Detect which cell encompasses the target text, then output its (x, y) center coordinate. 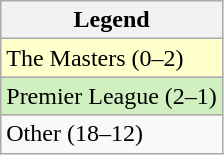
The Masters (0–2) (112, 58)
Legend (112, 20)
Other (18–12) (112, 134)
Premier League (2–1) (112, 96)
